Find where the given text appears and provide that cell's center as (X, Y) coordinate. 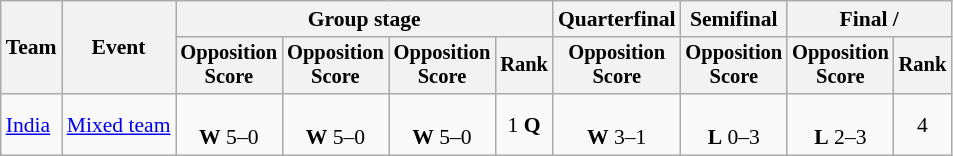
W 3–1 (617, 124)
Quarterfinal (617, 19)
Group stage (364, 19)
Final / (869, 19)
Mixed team (119, 124)
4 (923, 124)
Semifinal (734, 19)
L 0–3 (734, 124)
India (32, 124)
1 Q (524, 124)
Event (119, 48)
L 2–3 (840, 124)
Team (32, 48)
